From the cell containing the given text, extract its center point as [X, Y] coordinate. 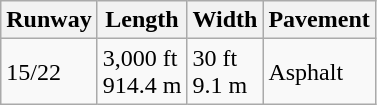
Width [225, 20]
15/22 [49, 72]
Length [142, 20]
Pavement [319, 20]
30 ft9.1 m [225, 72]
Runway [49, 20]
Asphalt [319, 72]
3,000 ft914.4 m [142, 72]
